Detect which cell encompasses the target text, then output its [X, Y] center coordinate. 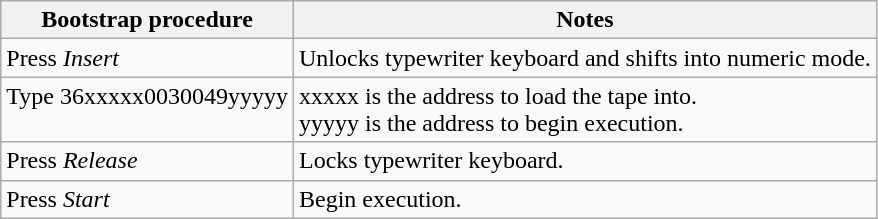
Notes [584, 20]
Press Insert [148, 58]
Press Start [148, 199]
Locks typewriter keyboard. [584, 161]
xxxxx is the address to load the tape into.yyyyy is the address to begin execution. [584, 110]
Begin execution. [584, 199]
Bootstrap procedure [148, 20]
Type 36xxxxx0030049yyyyy [148, 110]
Press Release [148, 161]
Unlocks typewriter keyboard and shifts into numeric mode. [584, 58]
